Return the [x, y] coordinate for the center point of the cell that contains the specified text.  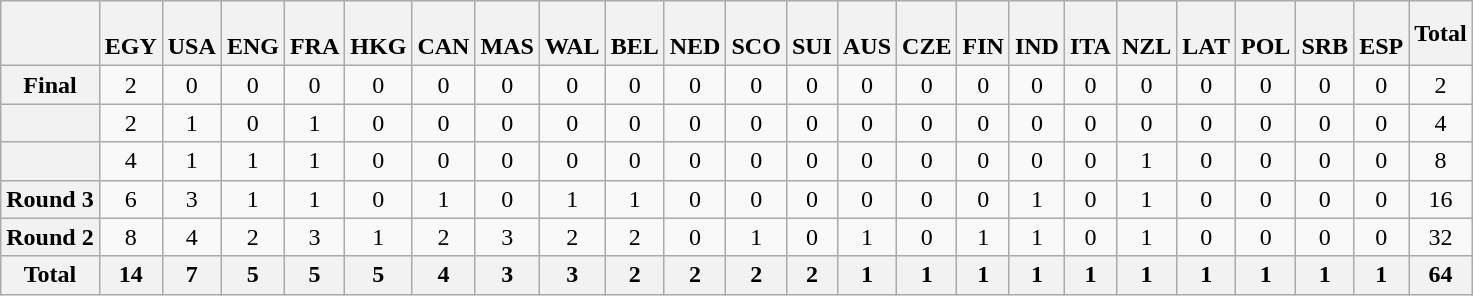
SCO [756, 34]
IND [1036, 34]
AUS [866, 34]
USA [192, 34]
BEL [634, 34]
EGY [130, 34]
FIN [983, 34]
Final [50, 85]
ENG [252, 34]
Round 3 [50, 199]
32 [1441, 237]
NED [695, 34]
LAT [1206, 34]
CAN [444, 34]
NZL [1146, 34]
POL [1265, 34]
14 [130, 275]
SUI [812, 34]
ITA [1090, 34]
ESP [1382, 34]
SRB [1325, 34]
FRA [314, 34]
16 [1441, 199]
7 [192, 275]
WAL [572, 34]
HKG [378, 34]
CZE [927, 34]
Round 2 [50, 237]
MAS [507, 34]
6 [130, 199]
64 [1441, 275]
